Identify which cell holds the provided text, then report its (X, Y) central coordinate. 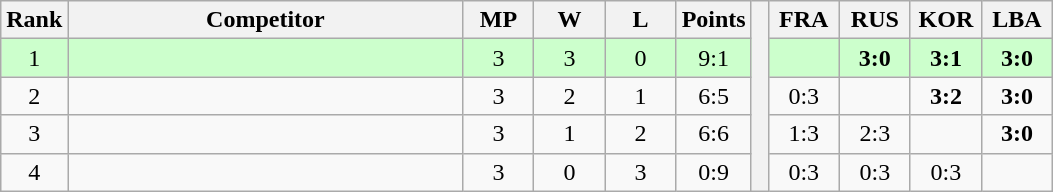
6:6 (714, 134)
MP (498, 20)
L (640, 20)
6:5 (714, 96)
Competitor (266, 20)
9:1 (714, 58)
2:3 (874, 134)
Rank (34, 20)
3:1 (946, 58)
3:2 (946, 96)
Points (714, 20)
FRA (804, 20)
W (570, 20)
RUS (874, 20)
KOR (946, 20)
LBA (1016, 20)
0:9 (714, 172)
4 (34, 172)
1:3 (804, 134)
